Detect which cell encompasses the target text, then output its (X, Y) center coordinate. 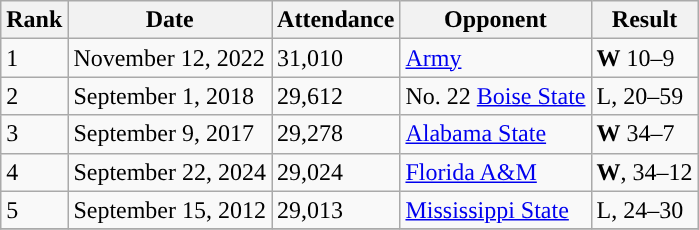
4 (34, 172)
5 (34, 210)
Date (170, 20)
W 34–7 (644, 134)
Mississippi State (496, 210)
Alabama State (496, 134)
31,010 (336, 58)
September 9, 2017 (170, 134)
Rank (34, 20)
W, 34–12 (644, 172)
1 (34, 58)
3 (34, 134)
2 (34, 96)
W 10–9 (644, 58)
Attendance (336, 20)
29,013 (336, 210)
L, 24–30 (644, 210)
September 22, 2024 (170, 172)
Army (496, 58)
L, 20–59 (644, 96)
29,024 (336, 172)
29,612 (336, 96)
Florida A&M (496, 172)
September 15, 2012 (170, 210)
29,278 (336, 134)
Result (644, 20)
Opponent (496, 20)
November 12, 2022 (170, 58)
No. 22 Boise State (496, 96)
September 1, 2018 (170, 96)
